Scan for the cell matching the given text and deliver its [X, Y] coordinate at center. 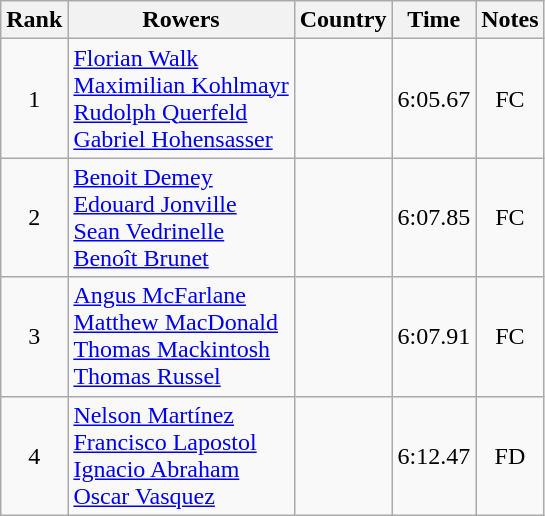
Country [343, 20]
Time [434, 20]
Angus McFarlaneMatthew MacDonaldThomas MackintoshThomas Russel [181, 336]
Rowers [181, 20]
6:12.47 [434, 456]
2 [34, 218]
Benoit DemeyEdouard JonvilleSean VedrinelleBenoît Brunet [181, 218]
1 [34, 98]
Rank [34, 20]
FD [510, 456]
6:07.91 [434, 336]
6:05.67 [434, 98]
Notes [510, 20]
Florian WalkMaximilian KohlmayrRudolph QuerfeldGabriel Hohensasser [181, 98]
3 [34, 336]
Nelson MartínezFrancisco LapostolIgnacio AbrahamOscar Vasquez [181, 456]
4 [34, 456]
6:07.85 [434, 218]
